For the text-containing cell, return its midpoint in [X, Y] coordinate format. 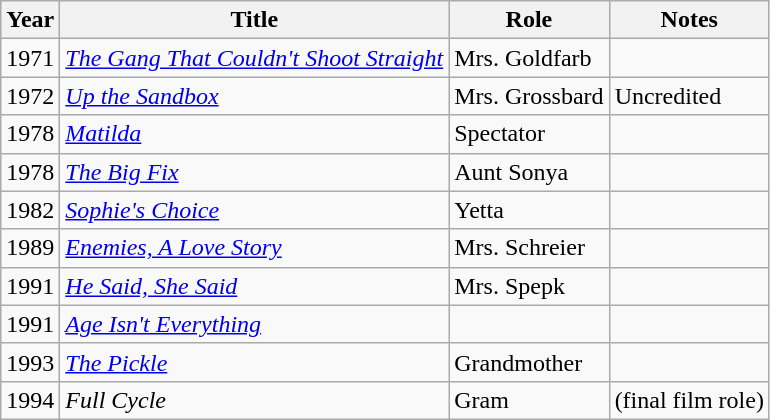
The Big Fix [254, 172]
Title [254, 20]
Matilda [254, 134]
Notes [689, 20]
(final film role) [689, 400]
Grandmother [529, 362]
Yetta [529, 210]
1989 [30, 248]
The Gang That Couldn't Shoot Straight [254, 58]
Aunt Sonya [529, 172]
Mrs. Spepk [529, 286]
Mrs. Goldfarb [529, 58]
Year [30, 20]
1972 [30, 96]
Uncredited [689, 96]
1994 [30, 400]
1971 [30, 58]
Age Isn't Everything [254, 324]
Mrs. Schreier [529, 248]
Gram [529, 400]
1993 [30, 362]
Spectator [529, 134]
Role [529, 20]
The Pickle [254, 362]
1982 [30, 210]
Full Cycle [254, 400]
Mrs. Grossbard [529, 96]
Up the Sandbox [254, 96]
Sophie's Choice [254, 210]
He Said, She Said [254, 286]
Enemies, A Love Story [254, 248]
